Determine the (x, y) coordinate at the center of the cell enclosing the given text.  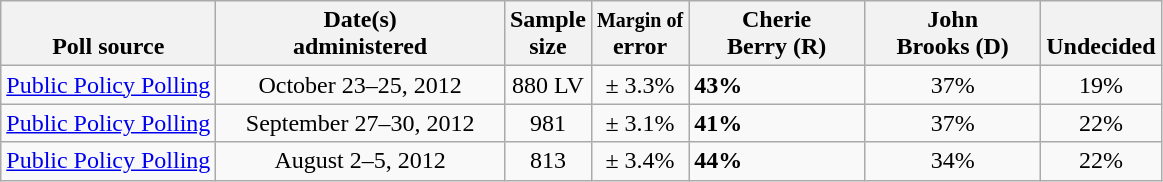
± 3.4% (640, 161)
Poll source (108, 34)
Samplesize (548, 34)
19% (1101, 85)
41% (777, 123)
Margin oferror (640, 34)
CherieBerry (R) (777, 34)
Date(s)administered (360, 34)
± 3.1% (640, 123)
880 LV (548, 85)
August 2–5, 2012 (360, 161)
± 3.3% (640, 85)
813 (548, 161)
981 (548, 123)
34% (953, 161)
JohnBrooks (D) (953, 34)
September 27–30, 2012 (360, 123)
43% (777, 85)
44% (777, 161)
Undecided (1101, 34)
October 23–25, 2012 (360, 85)
